Pinpoint the cell where the given text exists, returning its (X, Y) midpoint coordinate. 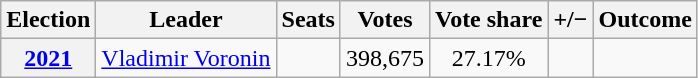
Vote share (488, 20)
2021 (48, 58)
Election (48, 20)
Leader (186, 20)
Votes (384, 20)
+/− (570, 20)
Outcome (645, 20)
27.17% (488, 58)
Vladimir Voronin (186, 58)
398,675 (384, 58)
Seats (308, 20)
